Find where the given text appears and provide that cell's center as [x, y] coordinate. 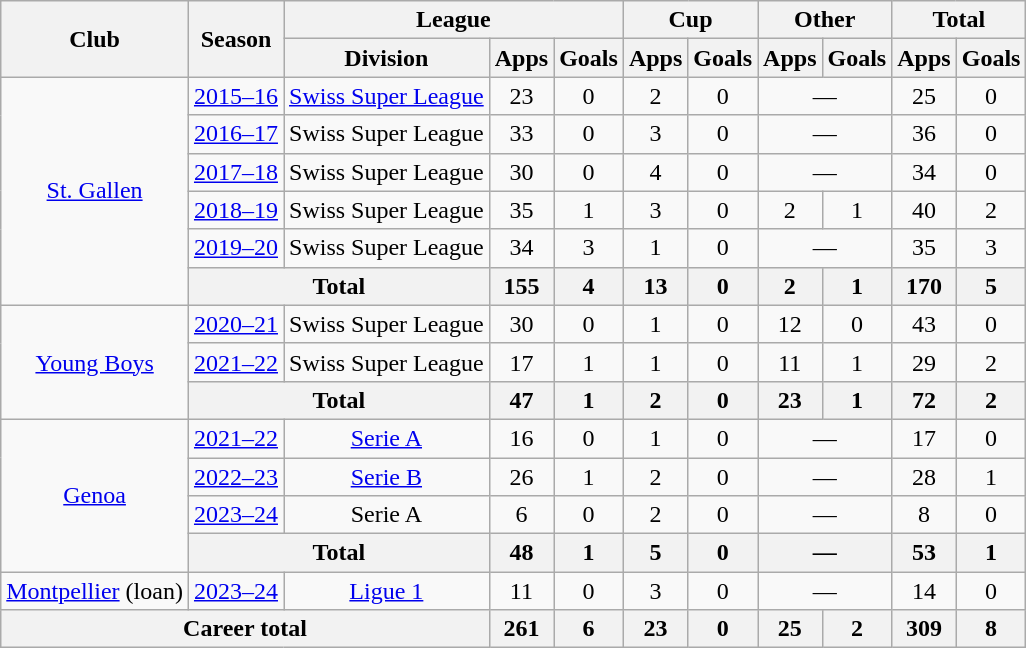
2015–16 [236, 96]
Cup [690, 20]
14 [924, 591]
53 [924, 553]
40 [924, 210]
72 [924, 400]
12 [790, 324]
16 [521, 438]
Career total [245, 629]
Season [236, 39]
Montpellier (loan) [95, 591]
36 [924, 134]
2018–19 [236, 210]
155 [521, 286]
28 [924, 477]
Serie B [387, 477]
43 [924, 324]
29 [924, 362]
2019–20 [236, 248]
2020–21 [236, 324]
26 [521, 477]
47 [521, 400]
Club [95, 39]
2022–23 [236, 477]
St. Gallen [95, 191]
2017–18 [236, 172]
Division [387, 58]
Other [825, 20]
13 [655, 286]
170 [924, 286]
309 [924, 629]
261 [521, 629]
33 [521, 134]
2016–17 [236, 134]
Ligue 1 [387, 591]
Young Boys [95, 362]
48 [521, 553]
Genoa [95, 495]
League [454, 20]
